Pinpoint the cell where the given text exists, returning its [X, Y] midpoint coordinate. 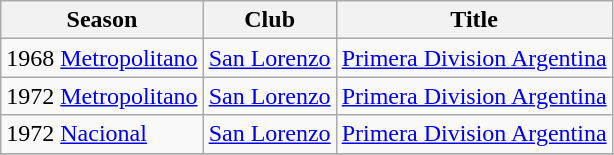
1972 Nacional [102, 134]
1968 Metropolitano [102, 58]
Club [270, 20]
1972 Metropolitano [102, 96]
Title [474, 20]
Season [102, 20]
